Extract the (X, Y) coordinate from the center of the cell holding the provided text.  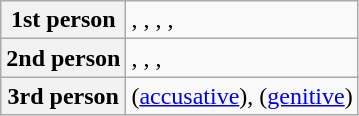
, , , , (242, 20)
2nd person (64, 58)
, , , (242, 58)
3rd person (64, 96)
(accusative), (genitive) (242, 96)
1st person (64, 20)
